Capture the cell that displays the provided text and extract its [x, y] central coordinate. 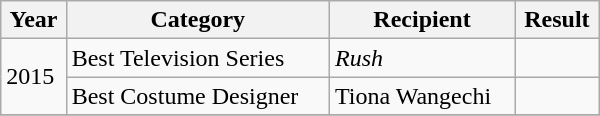
Result [558, 20]
Year [34, 20]
Category [198, 20]
Recipient [422, 20]
Best Costume Designer [198, 96]
Tiona Wangechi [422, 96]
2015 [34, 77]
Rush [422, 58]
Best Television Series [198, 58]
